Determine the (x, y) coordinate at the center of the cell enclosing the given text.  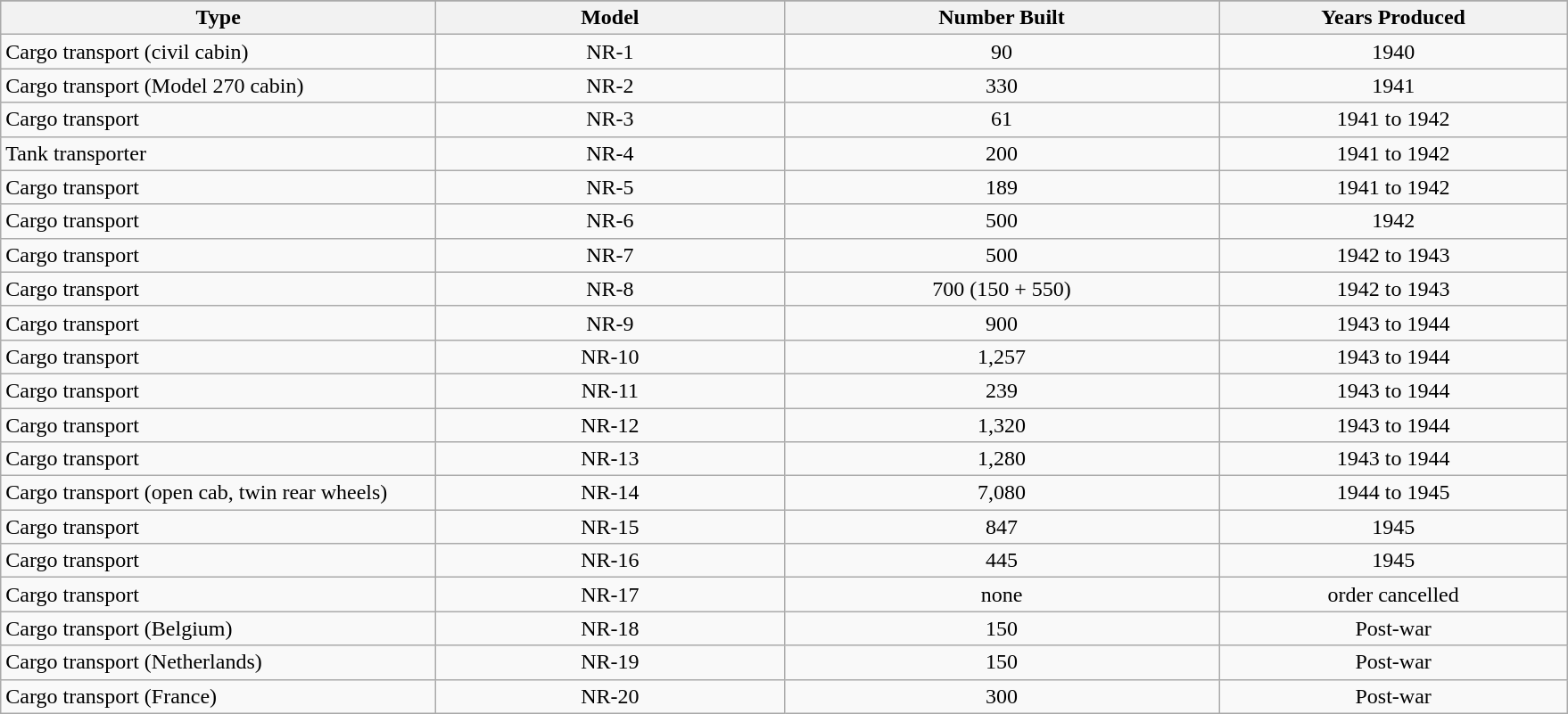
Cargo transport (Belgium) (219, 628)
Cargo transport (France) (219, 696)
Cargo transport (civil cabin) (219, 52)
NR-11 (610, 390)
61 (1002, 119)
NR-2 (610, 86)
NR-17 (610, 595)
Cargo transport (open cab, twin rear wheels) (219, 493)
NR-1 (610, 52)
Cargo transport (Model 270 cabin) (219, 86)
1941 (1393, 86)
NR-16 (610, 561)
NR-15 (610, 527)
300 (1002, 696)
1,257 (1002, 357)
NR-13 (610, 459)
200 (1002, 153)
900 (1002, 323)
NR-5 (610, 187)
1,320 (1002, 425)
1,280 (1002, 459)
445 (1002, 561)
90 (1002, 52)
Cargo transport (Netherlands) (219, 662)
700 (150 + 550) (1002, 289)
239 (1002, 390)
NR-10 (610, 357)
847 (1002, 527)
189 (1002, 187)
NR-7 (610, 255)
7,080 (1002, 493)
NR-8 (610, 289)
NR-3 (610, 119)
Type (219, 18)
Tank transporter (219, 153)
NR-9 (610, 323)
330 (1002, 86)
1942 (1393, 221)
Years Produced (1393, 18)
NR-12 (610, 425)
NR-19 (610, 662)
order cancelled (1393, 595)
NR-6 (610, 221)
1944 to 1945 (1393, 493)
NR-14 (610, 493)
NR-18 (610, 628)
none (1002, 595)
NR-20 (610, 696)
Number Built (1002, 18)
Model (610, 18)
NR-4 (610, 153)
1940 (1393, 52)
